Locate the cell with the specified text and output its (x, y) center coordinate. 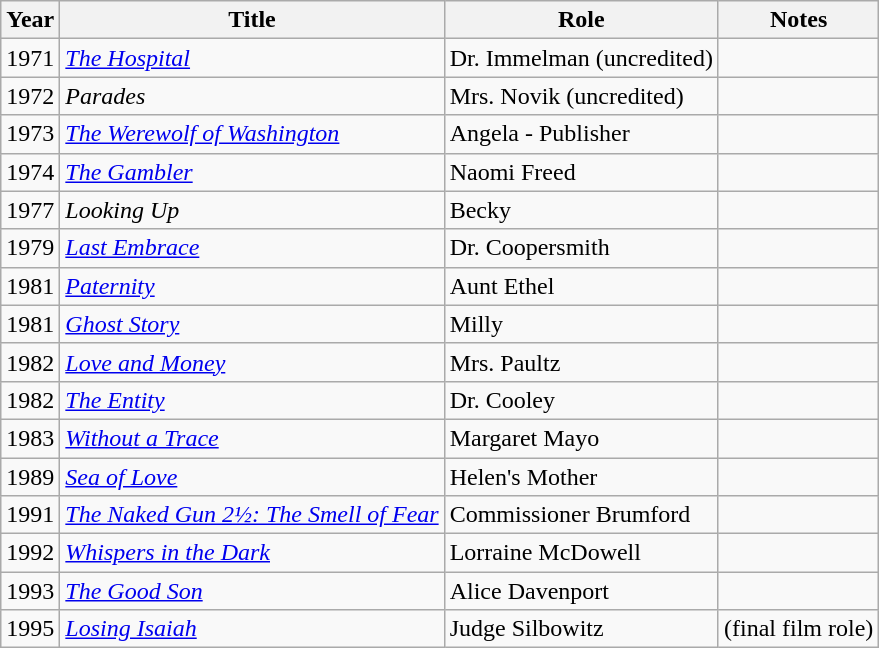
Dr. Immelman (uncredited) (581, 58)
Parades (252, 96)
Aunt Ethel (581, 286)
The Hospital (252, 58)
Milly (581, 324)
Dr. Coopersmith (581, 248)
The Gambler (252, 172)
1989 (30, 477)
Margaret Mayo (581, 438)
Ghost Story (252, 324)
1993 (30, 591)
1991 (30, 515)
1983 (30, 438)
Looking Up (252, 210)
Judge Silbowitz (581, 629)
Naomi Freed (581, 172)
1977 (30, 210)
Love and Money (252, 362)
Angela - Publisher (581, 134)
Title (252, 20)
Becky (581, 210)
The Good Son (252, 591)
Helen's Mother (581, 477)
1972 (30, 96)
Mrs. Novik (uncredited) (581, 96)
Losing Isaiah (252, 629)
1974 (30, 172)
1992 (30, 553)
The Werewolf of Washington (252, 134)
Commissioner Brumford (581, 515)
Lorraine McDowell (581, 553)
(final film role) (798, 629)
Role (581, 20)
Mrs. Paultz (581, 362)
Sea of Love (252, 477)
1973 (30, 134)
Whispers in the Dark (252, 553)
Notes (798, 20)
The Naked Gun 2½: The Smell of Fear (252, 515)
Dr. Cooley (581, 400)
The Entity (252, 400)
Alice Davenport (581, 591)
1971 (30, 58)
Paternity (252, 286)
1979 (30, 248)
Last Embrace (252, 248)
Without a Trace (252, 438)
1995 (30, 629)
Year (30, 20)
